Pinpoint the cell where the given text exists, returning its (x, y) midpoint coordinate. 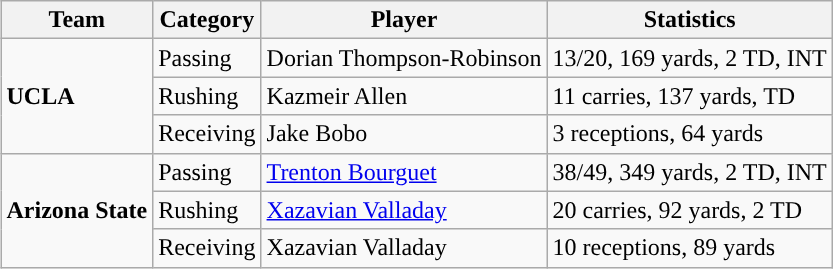
Arizona State (77, 210)
3 receptions, 64 yards (690, 134)
Category (207, 20)
Kazmeir Allen (404, 96)
Team (77, 20)
Dorian Thompson-Robinson (404, 58)
20 carries, 92 yards, 2 TD (690, 210)
10 receptions, 89 yards (690, 248)
Player (404, 20)
Trenton Bourguet (404, 172)
38/49, 349 yards, 2 TD, INT (690, 172)
UCLA (77, 96)
13/20, 169 yards, 2 TD, INT (690, 58)
11 carries, 137 yards, TD (690, 96)
Statistics (690, 20)
Jake Bobo (404, 134)
